Identify which cell holds the provided text, then report its [x, y] central coordinate. 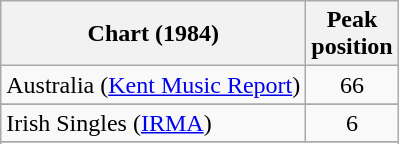
Australia (Kent Music Report) [154, 85]
6 [352, 123]
Peakposition [352, 34]
66 [352, 85]
Chart (1984) [154, 34]
Irish Singles (IRMA) [154, 123]
